Return the [X, Y] coordinate for the center point of the cell that contains the specified text.  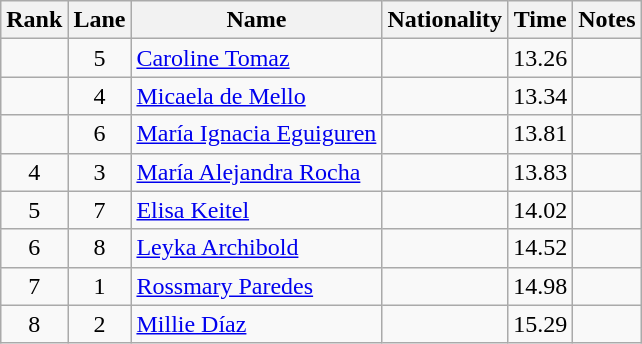
Notes [607, 20]
Nationality [445, 20]
2 [100, 324]
Name [256, 20]
1 [100, 286]
13.26 [540, 58]
Leyka Archibold [256, 248]
María Ignacia Eguiguren [256, 134]
Caroline Tomaz [256, 58]
15.29 [540, 324]
14.02 [540, 210]
Micaela de Mello [256, 96]
Rank [34, 20]
3 [100, 172]
13.83 [540, 172]
13.34 [540, 96]
Lane [100, 20]
14.52 [540, 248]
14.98 [540, 286]
Rossmary Paredes [256, 286]
13.81 [540, 134]
María Alejandra Rocha [256, 172]
Time [540, 20]
Elisa Keitel [256, 210]
Millie Díaz [256, 324]
